Locate the cell with the specified text and output its [X, Y] center coordinate. 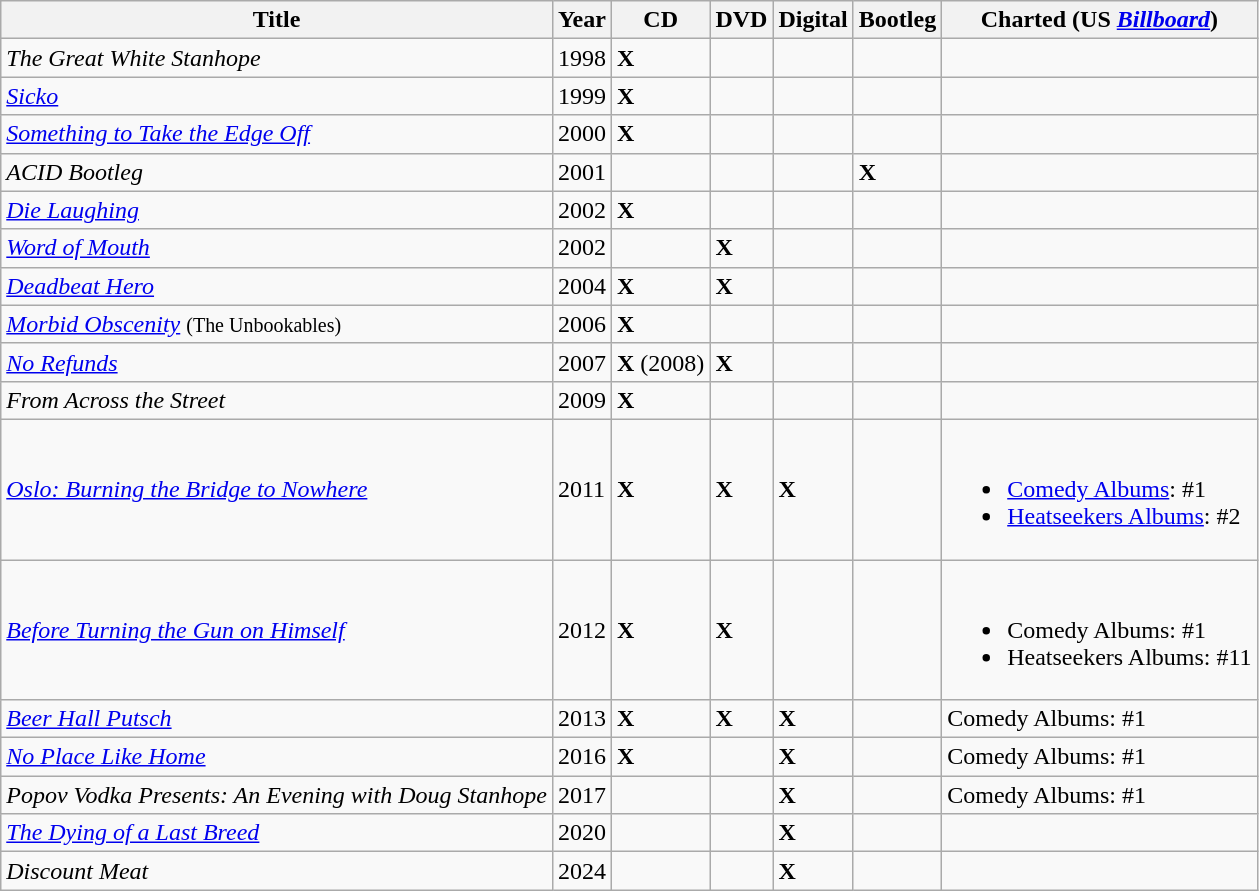
Oslo: Burning the Bridge to Nowhere [277, 489]
The Great White Stanhope [277, 58]
2017 [582, 795]
Comedy Albums: #1Heatseekers Albums: #11 [1100, 630]
Word of Mouth [277, 248]
2020 [582, 833]
Popov Vodka Presents: An Evening with Doug Stanhope [277, 795]
Morbid Obscenity (The Unbookables) [277, 324]
2011 [582, 489]
2009 [582, 400]
2004 [582, 286]
Comedy Albums: #1Heatseekers Albums: #2 [1100, 489]
2007 [582, 362]
Digital [813, 20]
1998 [582, 58]
Sicko [277, 96]
Bootleg [897, 20]
2001 [582, 172]
Discount Meat [277, 871]
2006 [582, 324]
Before Turning the Gun on Himself [277, 630]
The Dying of a Last Breed [277, 833]
No Place Like Home [277, 757]
ACID Bootleg [277, 172]
No Refunds [277, 362]
Beer Hall Putsch [277, 719]
2013 [582, 719]
2024 [582, 871]
Year [582, 20]
Deadbeat Hero [277, 286]
From Across the Street [277, 400]
1999 [582, 96]
2012 [582, 630]
X (2008) [660, 362]
Charted (US Billboard) [1100, 20]
Title [277, 20]
CD [660, 20]
Die Laughing [277, 210]
2016 [582, 757]
Something to Take the Edge Off [277, 134]
2000 [582, 134]
DVD [742, 20]
